Scan for the cell matching the given text and deliver its (x, y) coordinate at center. 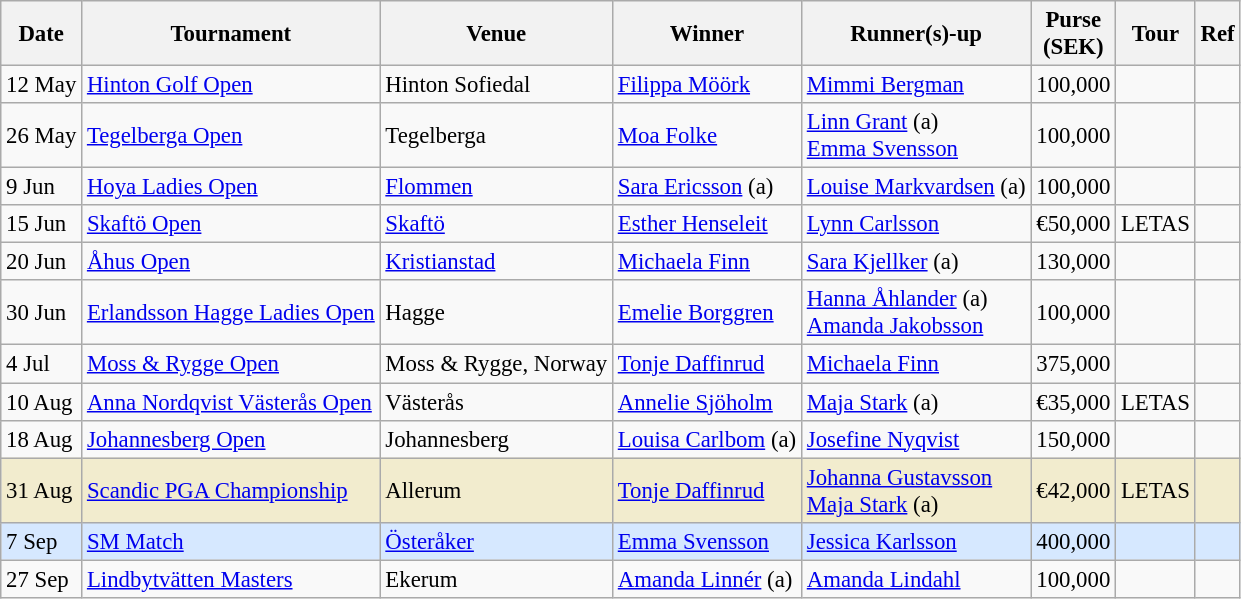
Moa Folke (706, 136)
Date (42, 34)
Flommen (496, 187)
26 May (42, 136)
Ref (1218, 34)
Mimmi Bergman (916, 85)
12 May (42, 85)
30 Jun (42, 312)
Tegelberga Open (231, 136)
Västerås (496, 402)
4 Jul (42, 364)
Åhus Open (231, 262)
Skaftö (496, 224)
Louise Markvardsen (a) (916, 187)
Emelie Borggren (706, 312)
Jessica Karlsson (916, 541)
Hanna Åhlander (a) Amanda Jakobsson (916, 312)
Johannesberg (496, 439)
Tegelberga (496, 136)
10 Aug (42, 402)
Venue (496, 34)
Allerum (496, 490)
150,000 (1074, 439)
Moss & Rygge, Norway (496, 364)
Filippa Möörk (706, 85)
375,000 (1074, 364)
20 Jun (42, 262)
€42,000 (1074, 490)
Tournament (231, 34)
Amanda Linnér (a) (706, 579)
Kristianstad (496, 262)
9 Jun (42, 187)
130,000 (1074, 262)
Winner (706, 34)
Hinton Sofiedal (496, 85)
Scandic PGA Championship (231, 490)
Hoya Ladies Open (231, 187)
Louisa Carlbom (a) (706, 439)
€35,000 (1074, 402)
Lynn Carlsson (916, 224)
Amanda Lindahl (916, 579)
7 Sep (42, 541)
Skaftö Open (231, 224)
Linn Grant (a) Emma Svensson (916, 136)
€50,000 (1074, 224)
Esther Henseleit (706, 224)
15 Jun (42, 224)
SM Match (231, 541)
Johannesberg Open (231, 439)
Tour (1156, 34)
Emma Svensson (706, 541)
27 Sep (42, 579)
Anna Nordqvist Västerås Open (231, 402)
Österåker (496, 541)
18 Aug (42, 439)
Ekerum (496, 579)
Purse(SEK) (1074, 34)
400,000 (1074, 541)
Moss & Rygge Open (231, 364)
Johanna Gustavsson Maja Stark (a) (916, 490)
Sara Kjellker (a) (916, 262)
31 Aug (42, 490)
Maja Stark (a) (916, 402)
Erlandsson Hagge Ladies Open (231, 312)
Hinton Golf Open (231, 85)
Josefine Nyqvist (916, 439)
Runner(s)-up (916, 34)
Lindbytvätten Masters (231, 579)
Sara Ericsson (a) (706, 187)
Annelie Sjöholm (706, 402)
Hagge (496, 312)
